Return [X, Y] of the center of cell containing provided text 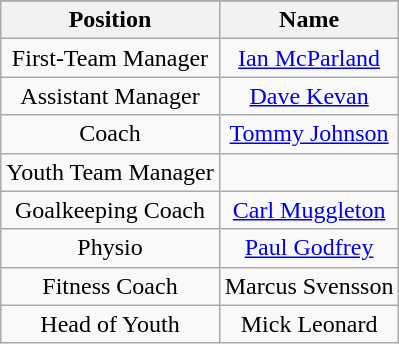
Name [309, 20]
Tommy Johnson [309, 134]
Carl Muggleton [309, 210]
Youth Team Manager [110, 172]
Mick Leonard [309, 324]
Fitness Coach [110, 286]
Dave Kevan [309, 96]
Physio [110, 248]
Marcus Svensson [309, 286]
Goalkeeping Coach [110, 210]
Coach [110, 134]
Paul Godfrey [309, 248]
Position [110, 20]
Head of Youth [110, 324]
Ian McParland [309, 58]
Assistant Manager [110, 96]
First-Team Manager [110, 58]
